Output the [X, Y] coordinate of the center of the cell containing the given text.  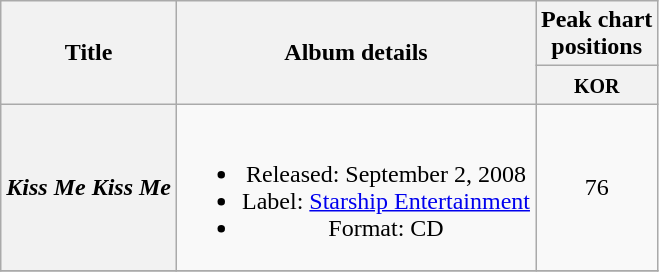
Album details [356, 52]
Title [89, 52]
76 [597, 188]
Released: September 2, 2008Label: Starship EntertainmentFormat: CD [356, 188]
Kiss Me Kiss Me [89, 188]
KOR [597, 85]
Peak chartpositions [597, 34]
